Provide the [X, Y] coordinate of the cell's center where the given text is located.  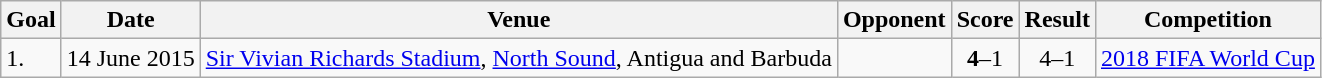
Sir Vivian Richards Stadium, North Sound, Antigua and Barbuda [518, 58]
1. [31, 58]
2018 FIFA World Cup [1208, 58]
Goal [31, 20]
Score [985, 20]
Result [1057, 20]
Venue [518, 20]
Competition [1208, 20]
Opponent [894, 20]
14 June 2015 [130, 58]
Date [130, 20]
